Provide the (X, Y) coordinate of the cell's center where the given text is located.  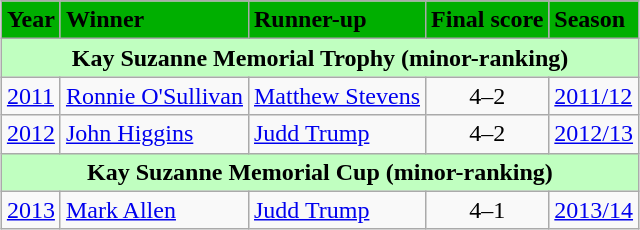
2013 (30, 210)
2011 (30, 96)
Season (594, 20)
Final score (488, 20)
2012/13 (594, 134)
Year (30, 20)
Matthew Stevens (336, 96)
Winner (154, 20)
Mark Allen (154, 210)
Ronnie O'Sullivan (154, 96)
Kay Suzanne Memorial Trophy (minor-ranking) (320, 58)
2011/12 (594, 96)
2012 (30, 134)
Kay Suzanne Memorial Cup (minor-ranking) (320, 172)
John Higgins (154, 134)
2013/14 (594, 210)
Runner-up (336, 20)
4–1 (488, 210)
